Identify which cell holds the provided text, then report its [X, Y] central coordinate. 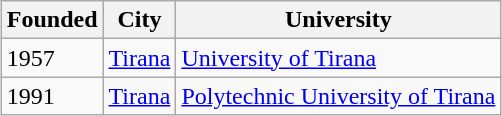
Polytechnic University of Tirana [338, 96]
University of Tirana [338, 58]
University [338, 20]
City [140, 20]
1957 [52, 58]
1991 [52, 96]
Founded [52, 20]
